Provide the [X, Y] coordinate of the cell's center where the given text is located.  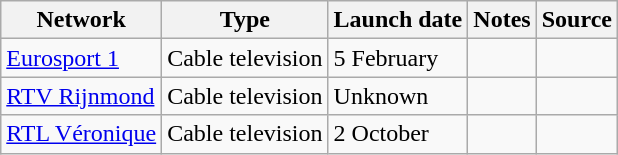
5 February [398, 58]
Eurosport 1 [82, 58]
Unknown [398, 96]
Notes [502, 20]
Network [82, 20]
2 October [398, 134]
Launch date [398, 20]
Type [245, 20]
Source [576, 20]
RTL Véronique [82, 134]
RTV Rijnmond [82, 96]
